Extract the (x, y) coordinate from the center of the cell holding the provided text.  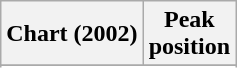
Peakposition (189, 34)
Chart (2002) (72, 34)
